Return [x, y] of the center of cell containing provided text 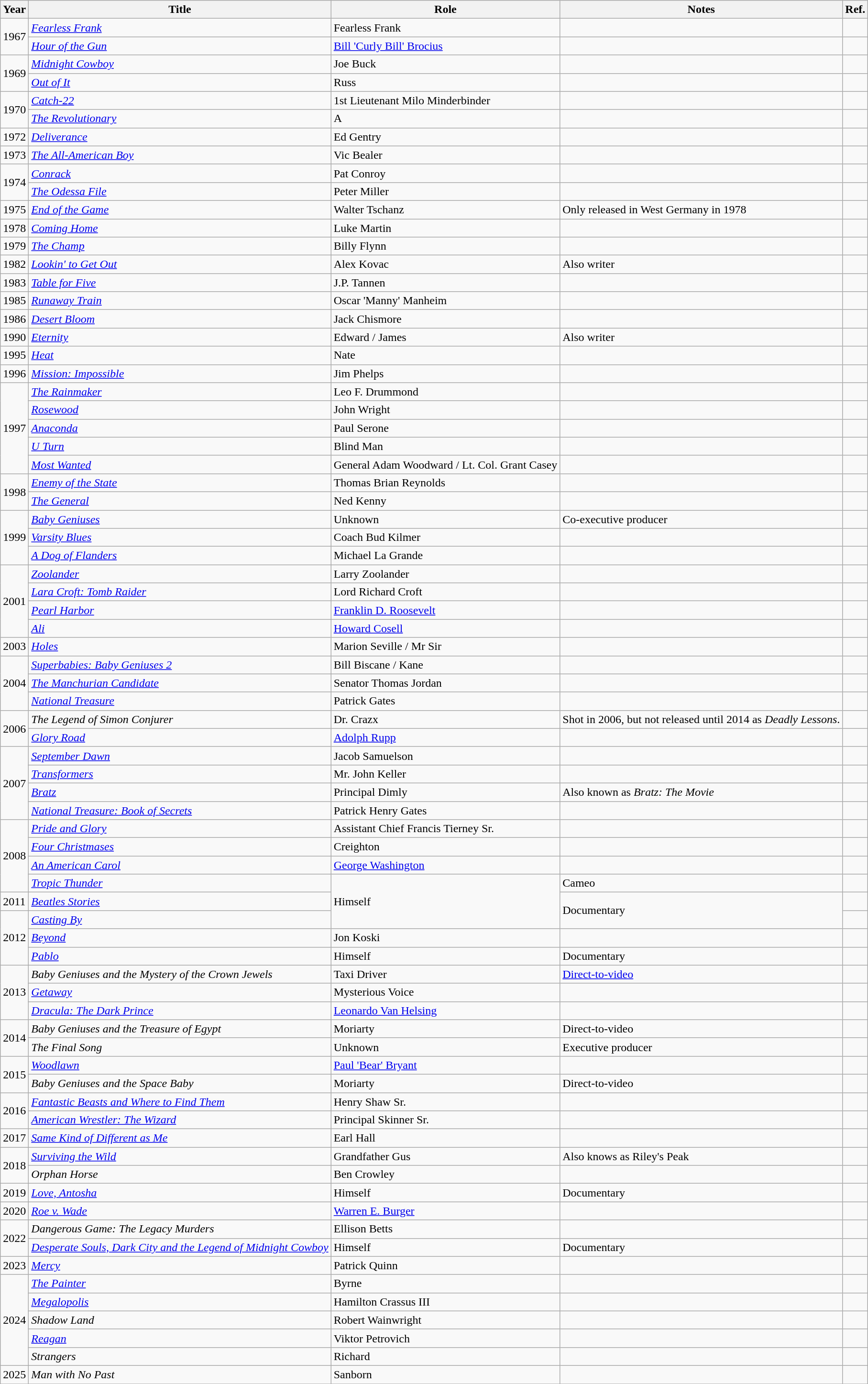
1997 [14, 428]
J.P. Tannen [446, 283]
Baby Geniuses and the Space Baby [180, 1083]
Tropic Thunder [180, 883]
Varsity Blues [180, 538]
Cameo [701, 883]
1998 [14, 492]
Thomas Brian Reynolds [446, 483]
Catch-22 [180, 100]
Casting By [180, 920]
Beyond [180, 938]
Midnight Cowboy [180, 64]
Creighton [446, 847]
2020 [14, 1211]
September Dawn [180, 756]
Marion Seville / Mr Sir [446, 647]
Patrick Henry Gates [446, 811]
Jim Phelps [446, 373]
Paul Serone [446, 428]
Ed Gentry [446, 137]
Executive producer [701, 1047]
Nate [446, 355]
Desert Bloom [180, 319]
National Treasure [180, 701]
Peter Miller [446, 191]
Same Kind of Different as Me [180, 1138]
Bratz [180, 792]
Ref. [855, 10]
The Rainmaker [180, 392]
Holes [180, 647]
1st Lieutenant Milo Minderbinder [446, 100]
Beatles Stories [180, 901]
2007 [14, 783]
2018 [14, 1165]
Role [446, 10]
Baby Geniuses [180, 519]
Mr. John Keller [446, 774]
Strangers [180, 1356]
Patrick Gates [446, 701]
2019 [14, 1193]
The Painter [180, 1284]
Bill Biscane / Kane [446, 665]
Heat [180, 355]
A Dog of Flanders [180, 556]
Byrne [446, 1284]
Fantastic Beasts and Where to Find Them [180, 1101]
Edward / James [446, 337]
Paul 'Bear' Bryant [446, 1065]
Co-executive producer [701, 519]
Pearl Harbor [180, 610]
Shot in 2006, but not released until 2014 as Deadly Lessons. [701, 719]
Woodlawn [180, 1065]
Larry Zoolander [446, 574]
1983 [14, 283]
2022 [14, 1238]
Desperate Souls, Dark City and the Legend of Midnight Cowboy [180, 1247]
Adolph Rupp [446, 737]
National Treasure: Book of Secrets [180, 811]
Lara Croft: Tomb Raider [180, 592]
The Legend of Simon Conjurer [180, 719]
Jack Chismore [446, 319]
1978 [14, 228]
Love, Antosha [180, 1193]
Warren E. Burger [446, 1211]
2008 [14, 856]
Ellison Betts [446, 1229]
Grandfather Gus [446, 1156]
Patrick Quinn [446, 1265]
The Odessa File [180, 191]
1970 [14, 110]
Title [180, 10]
The Manchurian Candidate [180, 683]
Also known as Bratz: The Movie [701, 792]
2014 [14, 1038]
Lookin' to Get Out [180, 264]
The General [180, 501]
U Turn [180, 446]
Jacob Samuelson [446, 756]
2003 [14, 647]
Rosewood [180, 410]
Oscar 'Manny' Manheim [446, 301]
2004 [14, 683]
1986 [14, 319]
Conrack [180, 173]
The All-American Boy [180, 155]
Glory Road [180, 737]
Baby Geniuses and the Treasure of Egypt [180, 1029]
Zoolander [180, 574]
Transformers [180, 774]
Baby Geniuses and the Mystery of the Crown Jewels [180, 974]
Hour of the Gun [180, 46]
2012 [14, 938]
End of the Game [180, 209]
Mysterious Voice [446, 992]
Bill 'Curly Bill' Brocius [446, 46]
Mercy [180, 1265]
1985 [14, 301]
Eternity [180, 337]
Dr. Crazx [446, 719]
2011 [14, 901]
Coach Bud Kilmer [446, 538]
Notes [701, 10]
1974 [14, 182]
Deliverance [180, 137]
Howard Cosell [446, 628]
Most Wanted [180, 464]
Man with No Past [180, 1374]
Russ [446, 82]
The Champ [180, 246]
Luke Martin [446, 228]
Superbabies: Baby Geniuses 2 [180, 665]
2013 [14, 992]
Coming Home [180, 228]
Lord Richard Croft [446, 592]
1967 [14, 37]
Principal Skinner Sr. [446, 1120]
Pride and Glory [180, 829]
George Washington [446, 865]
Ned Kenny [446, 501]
Jon Koski [446, 938]
Hamilton Crassus III [446, 1302]
1972 [14, 137]
Vic Bealer [446, 155]
Table for Five [180, 283]
Blind Man [446, 446]
1973 [14, 155]
Anaconda [180, 428]
Dracula: The Dark Prince [180, 1011]
2015 [14, 1074]
Ben Crowley [446, 1175]
Walter Tschanz [446, 209]
Runaway Train [180, 301]
Principal Dimly [446, 792]
An American Carol [180, 865]
Viktor Petrovich [446, 1338]
The Final Song [180, 1047]
1990 [14, 337]
Sanborn [446, 1374]
Also knows as Riley's Peak [701, 1156]
Out of It [180, 82]
Only released in West Germany in 1978 [701, 209]
1995 [14, 355]
Michael La Grande [446, 556]
Reagan [180, 1338]
Billy Flynn [446, 246]
Roe v. Wade [180, 1211]
Four Christmases [180, 847]
Ali [180, 628]
General Adam Woodward / Lt. Col. Grant Casey [446, 464]
Senator Thomas Jordan [446, 683]
2006 [14, 728]
1982 [14, 264]
2023 [14, 1265]
The Revolutionary [180, 119]
Megalopolis [180, 1302]
2024 [14, 1320]
Surviving the Wild [180, 1156]
2016 [14, 1110]
Assistant Chief Francis Tierney Sr. [446, 829]
John Wright [446, 410]
Leonardo Van Helsing [446, 1011]
2025 [14, 1374]
Enemy of the State [180, 483]
1999 [14, 537]
Leo F. Drummond [446, 392]
Shadow Land [180, 1320]
Orphan Horse [180, 1175]
Joe Buck [446, 64]
Richard [446, 1356]
A [446, 119]
1969 [14, 73]
Alex Kovac [446, 264]
Year [14, 10]
1996 [14, 373]
Pat Conroy [446, 173]
Franklin D. Roosevelt [446, 610]
Pablo [180, 956]
Getaway [180, 992]
Dangerous Game: The Legacy Murders [180, 1229]
Robert Wainwright [446, 1320]
Taxi Driver [446, 974]
1979 [14, 246]
Earl Hall [446, 1138]
Henry Shaw Sr. [446, 1101]
Mission: Impossible [180, 373]
2017 [14, 1138]
American Wrestler: The Wizard [180, 1120]
1975 [14, 209]
2001 [14, 601]
